Capture the cell that displays the provided text and extract its [x, y] central coordinate. 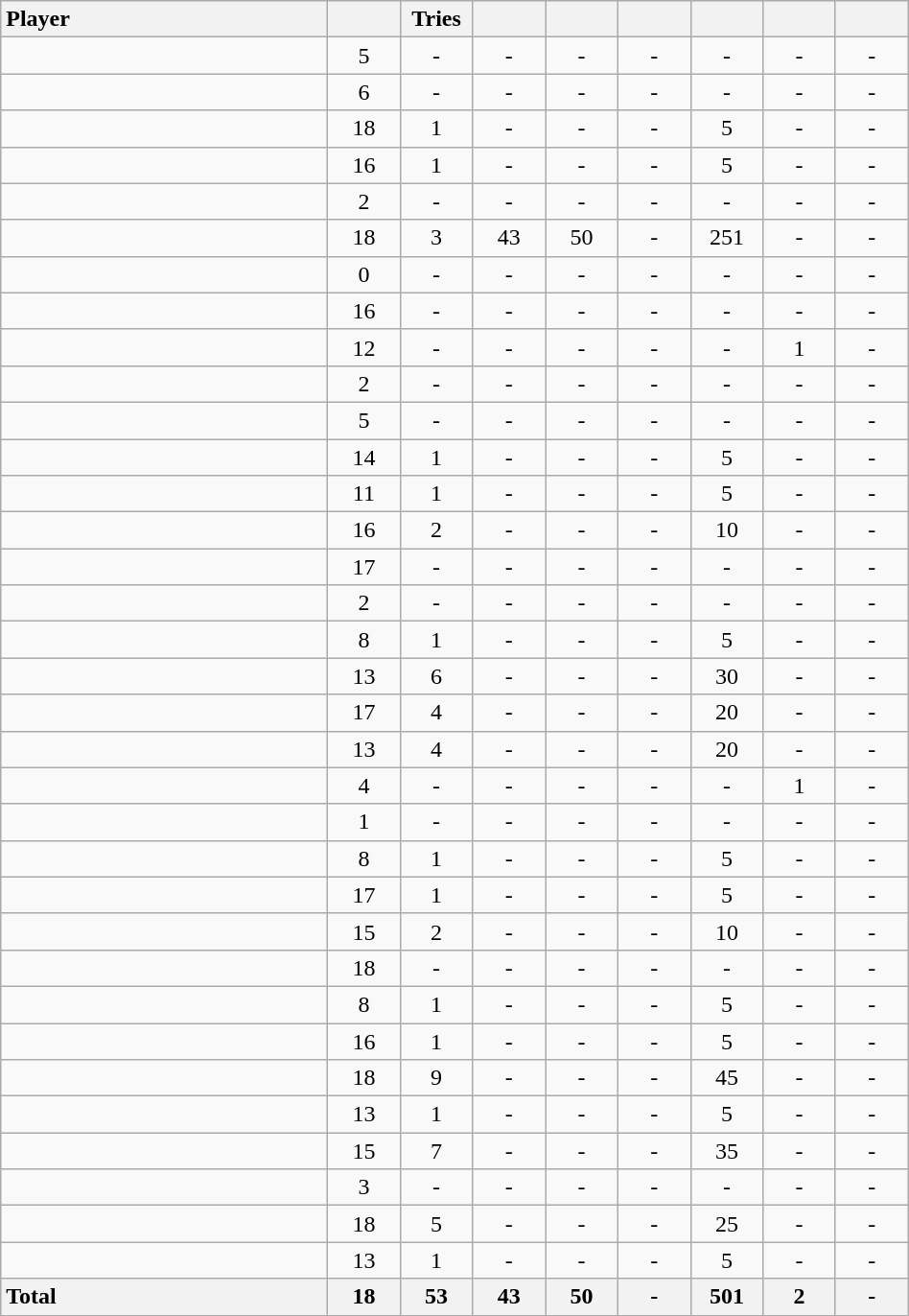
25 [727, 1224]
Tries [436, 19]
14 [364, 458]
501 [727, 1297]
12 [364, 347]
9 [436, 1078]
11 [364, 494]
45 [727, 1078]
53 [436, 1297]
7 [436, 1151]
Player [165, 19]
30 [727, 676]
251 [727, 238]
Total [165, 1297]
0 [364, 274]
35 [727, 1151]
